Search for the cell housing the specified text and yield its (X, Y) center coordinate. 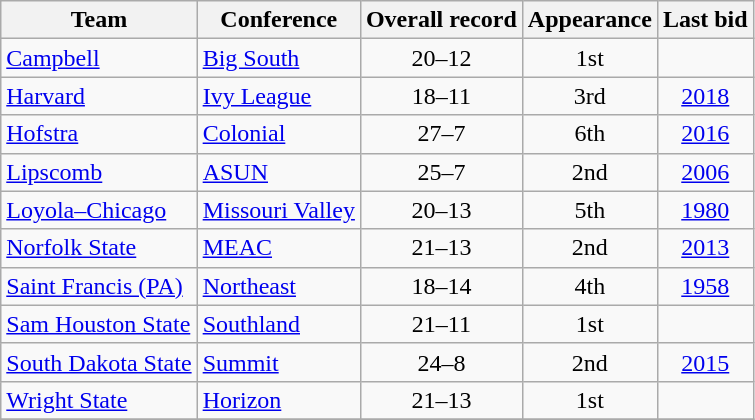
Lipscomb (99, 172)
Appearance (590, 20)
20–13 (441, 210)
2006 (705, 172)
Horizon (278, 400)
Last bid (705, 20)
South Dakota State (99, 362)
2016 (705, 134)
Overall record (441, 20)
24–8 (441, 362)
20–12 (441, 58)
27–7 (441, 134)
Northeast (278, 286)
Norfolk State (99, 248)
2015 (705, 362)
Loyola–Chicago (99, 210)
Harvard (99, 96)
1958 (705, 286)
Big South (278, 58)
Missouri Valley (278, 210)
2013 (705, 248)
Hofstra (99, 134)
18–14 (441, 286)
Wright State (99, 400)
Team (99, 20)
MEAC (278, 248)
Sam Houston State (99, 324)
Saint Francis (PA) (99, 286)
4th (590, 286)
Ivy League (278, 96)
Southland (278, 324)
Campbell (99, 58)
ASUN (278, 172)
Conference (278, 20)
Colonial (278, 134)
25–7 (441, 172)
1980 (705, 210)
21–11 (441, 324)
2018 (705, 96)
5th (590, 210)
3rd (590, 96)
6th (590, 134)
18–11 (441, 96)
Summit (278, 362)
